For the text-containing cell, return its midpoint in [x, y] coordinate format. 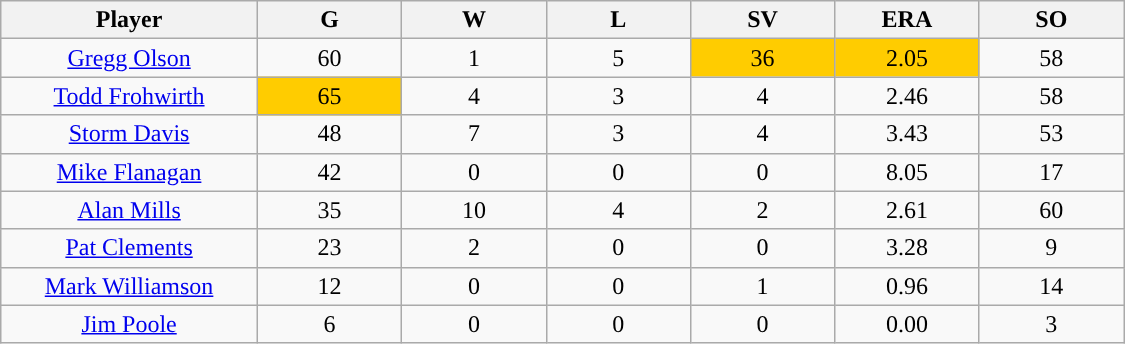
3.28 [907, 248]
48 [329, 134]
2.46 [907, 96]
W [474, 20]
G [329, 20]
Gregg Olson [130, 58]
Mark Williamson [130, 286]
Player [130, 20]
2.05 [907, 58]
SO [1051, 20]
42 [329, 172]
ERA [907, 20]
65 [329, 96]
Storm Davis [130, 134]
35 [329, 210]
Mike Flanagan [130, 172]
SV [762, 20]
23 [329, 248]
5 [618, 58]
8.05 [907, 172]
2.61 [907, 210]
7 [474, 134]
14 [1051, 286]
3.43 [907, 134]
53 [1051, 134]
0.00 [907, 324]
Todd Frohwirth [130, 96]
10 [474, 210]
6 [329, 324]
36 [762, 58]
9 [1051, 248]
12 [329, 286]
Alan Mills [130, 210]
0.96 [907, 286]
17 [1051, 172]
Pat Clements [130, 248]
Jim Poole [130, 324]
L [618, 20]
